Search for the cell housing the specified text and yield its (X, Y) center coordinate. 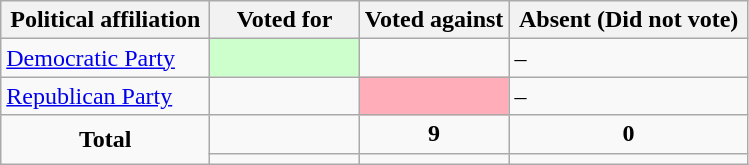
0 (629, 134)
Absent (Did not vote) (629, 20)
Voted against (434, 20)
Total (106, 140)
Political affiliation (106, 20)
Republican Party (106, 96)
Democratic Party (106, 58)
9 (434, 134)
Voted for (285, 20)
